Extract the [x, y] coordinate from the center of the cell holding the provided text.  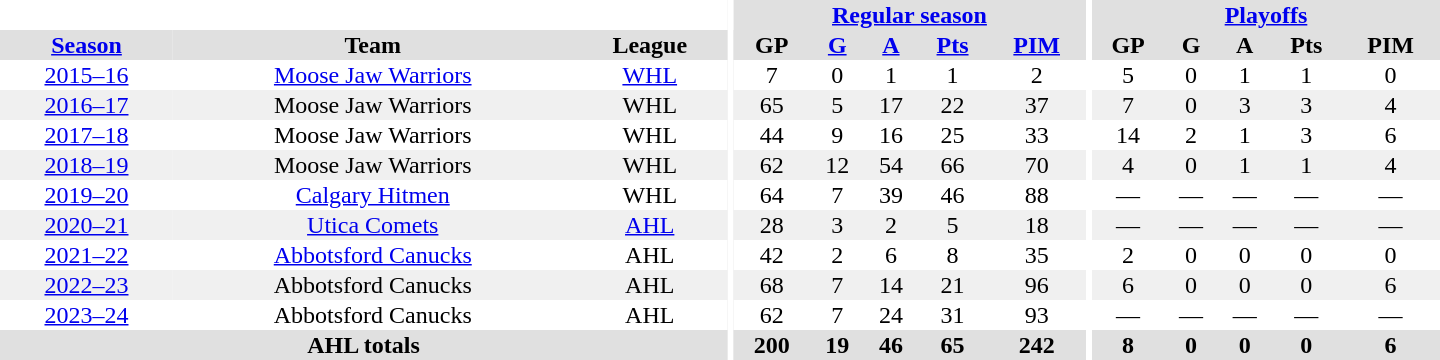
64 [772, 195]
35 [1036, 255]
37 [1036, 105]
24 [891, 315]
68 [772, 285]
Regular season [910, 15]
Calgary Hitmen [373, 195]
2023–24 [86, 315]
9 [837, 135]
2019–20 [86, 195]
31 [953, 315]
12 [837, 165]
39 [891, 195]
70 [1036, 165]
33 [1036, 135]
2016–17 [86, 105]
2020–21 [86, 225]
54 [891, 165]
16 [891, 135]
Playoffs [1266, 15]
88 [1036, 195]
19 [837, 345]
22 [953, 105]
28 [772, 225]
17 [891, 105]
2017–18 [86, 135]
93 [1036, 315]
2022–23 [86, 285]
Season [86, 45]
42 [772, 255]
AHL totals [364, 345]
2018–19 [86, 165]
League [650, 45]
21 [953, 285]
Team [373, 45]
18 [1036, 225]
2021–22 [86, 255]
2015–16 [86, 75]
242 [1036, 345]
200 [772, 345]
25 [953, 135]
44 [772, 135]
Utica Comets [373, 225]
96 [1036, 285]
66 [953, 165]
